From the cell containing the given text, extract its center point as [x, y] coordinate. 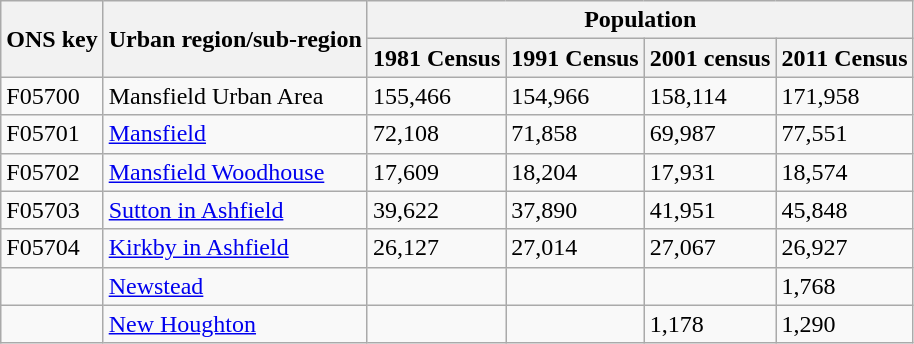
F05704 [52, 248]
2001 census [710, 58]
77,551 [844, 134]
1,178 [710, 324]
Newstead [235, 286]
F05702 [52, 172]
17,931 [710, 172]
155,466 [436, 96]
Mansfield Woodhouse [235, 172]
69,987 [710, 134]
2011 Census [844, 58]
37,890 [575, 210]
F05703 [52, 210]
1,768 [844, 286]
27,067 [710, 248]
26,127 [436, 248]
Kirkby in Ashfield [235, 248]
1991 Census [575, 58]
Sutton in Ashfield [235, 210]
154,966 [575, 96]
F05700 [52, 96]
1981 Census [436, 58]
17,609 [436, 172]
71,858 [575, 134]
1,290 [844, 324]
41,951 [710, 210]
F05701 [52, 134]
18,204 [575, 172]
ONS key [52, 39]
Mansfield Urban Area [235, 96]
18,574 [844, 172]
45,848 [844, 210]
Mansfield [235, 134]
72,108 [436, 134]
27,014 [575, 248]
New Houghton [235, 324]
26,927 [844, 248]
39,622 [436, 210]
158,114 [710, 96]
Population [640, 20]
171,958 [844, 96]
Urban region/sub-region [235, 39]
